Output the [X, Y] coordinate of the center of the cell containing the given text.  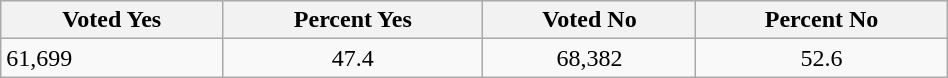
68,382 [590, 58]
Percent No [822, 20]
52.6 [822, 58]
47.4 [353, 58]
61,699 [112, 58]
Voted Yes [112, 20]
Voted No [590, 20]
Percent Yes [353, 20]
